Find where the given text appears and provide that cell's center as [x, y] coordinate. 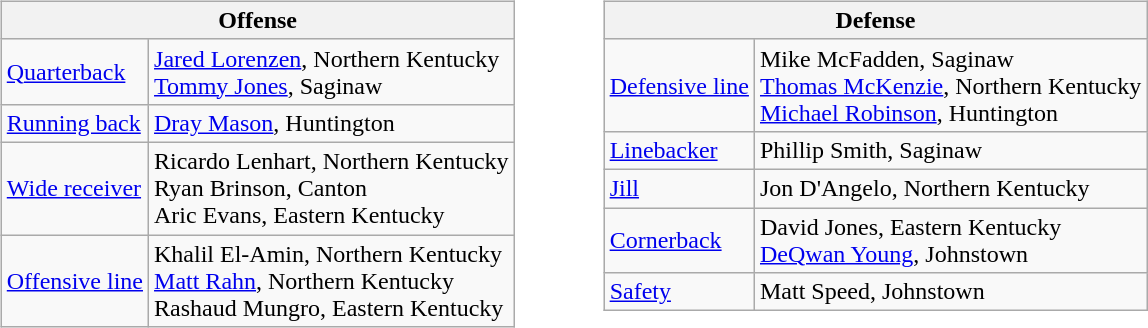
Phillip Smith, Saginaw [950, 150]
Safety [679, 292]
Wide receiver [74, 188]
Mike McFadden, SaginawThomas McKenzie, Northern KentuckyMichael Robinson, Huntington [950, 85]
Defensive line [679, 85]
David Jones, Eastern KentuckyDeQwan Young, Johnstown [950, 240]
Offensive line [74, 280]
Defense [876, 20]
Running back [74, 123]
Dray Mason, Huntington [332, 123]
Matt Speed, Johnstown [950, 292]
Ricardo Lenhart, Northern KentuckyRyan Brinson, CantonAric Evans, Eastern Kentucky [332, 188]
Jared Lorenzen, Northern KentuckyTommy Jones, Saginaw [332, 72]
Linebacker [679, 150]
Khalil El-Amin, Northern KentuckyMatt Rahn, Northern KentuckyRashaud Mungro, Eastern Kentucky [332, 280]
Jill [679, 188]
Cornerback [679, 240]
Jon D'Angelo, Northern Kentucky [950, 188]
Offense [258, 20]
Quarterback [74, 72]
